Scan for the cell matching the given text and deliver its [x, y] coordinate at center. 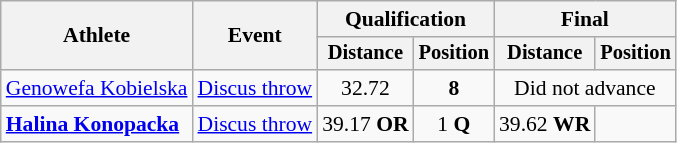
Final [585, 19]
Genowefa Kobielska [97, 88]
8 [454, 88]
Athlete [97, 36]
1 Q [454, 124]
Qualification [406, 19]
39.62 WR [544, 124]
Did not advance [585, 88]
32.72 [365, 88]
Halina Konopacka [97, 124]
39.17 OR [365, 124]
Event [254, 36]
